Detect which cell encompasses the target text, then output its (X, Y) center coordinate. 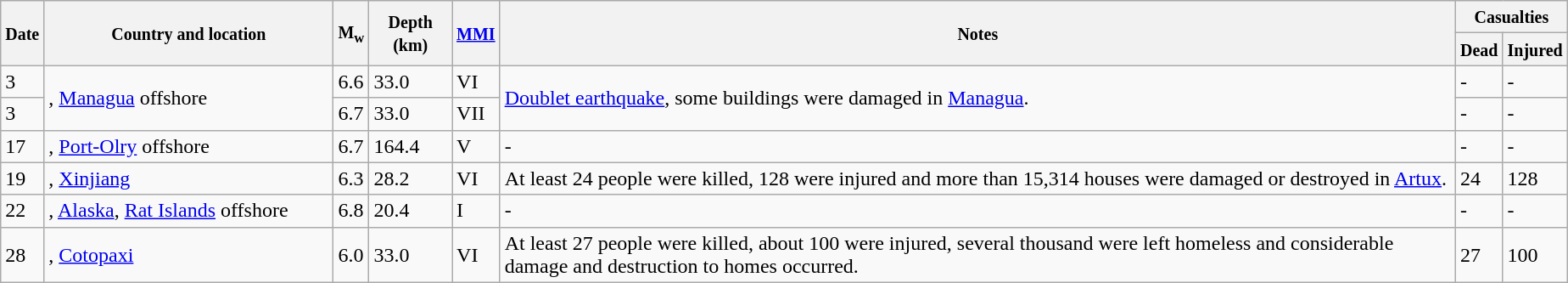
MMI (477, 33)
Casualties (1511, 17)
Doublet earthquake, some buildings were damaged in Managua. (977, 98)
, Alaska, Rat Islands offshore (188, 211)
At least 24 people were killed, 128 were injured and more than 15,314 houses were damaged or destroyed in Artux. (977, 178)
17 (22, 146)
6.6 (351, 82)
28 (22, 255)
Depth (km) (411, 33)
Notes (977, 33)
128 (1535, 178)
, Port-Olry offshore (188, 146)
22 (22, 211)
, Managua offshore (188, 98)
20.4 (411, 211)
, Xinjiang (188, 178)
Injured (1535, 49)
Dead (1479, 49)
Mw (351, 33)
, Cotopaxi (188, 255)
100 (1535, 255)
24 (1479, 178)
Date (22, 33)
Country and location (188, 33)
27 (1479, 255)
28.2 (411, 178)
164.4 (411, 146)
6.3 (351, 178)
VII (477, 114)
I (477, 211)
19 (22, 178)
6.8 (351, 211)
V (477, 146)
6.0 (351, 255)
